Return [x, y] of the center of cell containing provided text 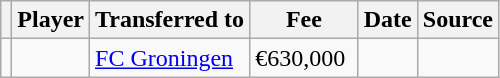
€630,000 [304, 58]
Transferred to [170, 20]
FC Groningen [170, 58]
Source [458, 20]
Fee [304, 20]
Player [51, 20]
Date [388, 20]
